Pinpoint the cell where the given text exists, returning its (X, Y) midpoint coordinate. 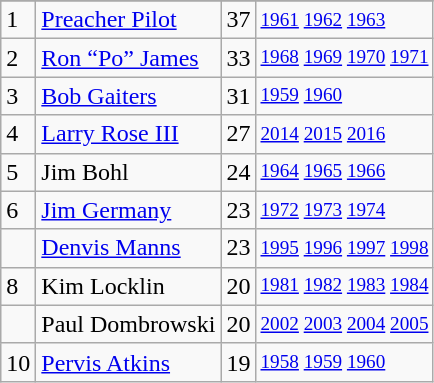
10 (18, 362)
1981 1982 1983 1984 (344, 286)
Jim Bohl (128, 172)
1972 1973 1974 (344, 210)
Paul Dombrowski (128, 324)
Larry Rose III (128, 134)
8 (18, 286)
Denvis Manns (128, 248)
19 (238, 362)
1995 1996 1997 1998 (344, 248)
1961 1962 1963 (344, 20)
37 (238, 20)
1958 1959 1960 (344, 362)
3 (18, 96)
5 (18, 172)
2002 2003 2004 2005 (344, 324)
33 (238, 58)
Ron “Po” James (128, 58)
27 (238, 134)
Kim Locklin (128, 286)
Jim Germany (128, 210)
Preacher Pilot (128, 20)
24 (238, 172)
2014 2015 2016 (344, 134)
2 (18, 58)
1 (18, 20)
Bob Gaiters (128, 96)
4 (18, 134)
1964 1965 1966 (344, 172)
1959 1960 (344, 96)
Pervis Atkins (128, 362)
1968 1969 1970 1971 (344, 58)
31 (238, 96)
6 (18, 210)
